Capture the cell that displays the provided text and extract its (X, Y) central coordinate. 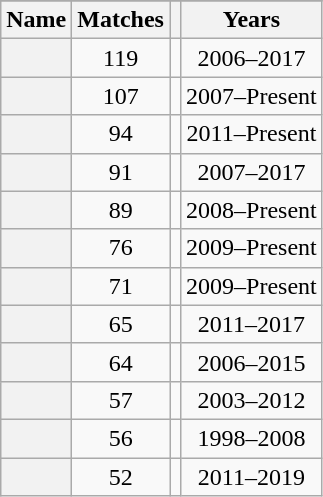
64 (121, 362)
Name (36, 20)
56 (121, 438)
2007–2017 (252, 172)
Matches (121, 20)
52 (121, 477)
Years (252, 20)
91 (121, 172)
119 (121, 58)
2006–2017 (252, 58)
107 (121, 96)
71 (121, 286)
2008–Present (252, 210)
2006–2015 (252, 362)
2003–2012 (252, 400)
2011–2019 (252, 477)
57 (121, 400)
1998–2008 (252, 438)
65 (121, 324)
94 (121, 134)
2011–2017 (252, 324)
2007–Present (252, 96)
76 (121, 248)
89 (121, 210)
2011–Present (252, 134)
